Determine the (x, y) coordinate at the center of the cell enclosing the given text.  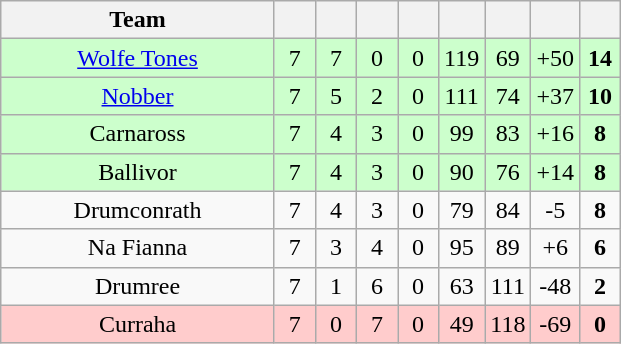
Ballivor (138, 172)
63 (462, 286)
5 (336, 96)
83 (508, 134)
95 (462, 248)
+14 (556, 172)
+50 (556, 58)
90 (462, 172)
-48 (556, 286)
10 (600, 96)
Drumconrath (138, 210)
1 (336, 286)
+16 (556, 134)
118 (508, 324)
+6 (556, 248)
Team (138, 20)
99 (462, 134)
Curraha (138, 324)
79 (462, 210)
84 (508, 210)
69 (508, 58)
Na Fianna (138, 248)
-69 (556, 324)
14 (600, 58)
76 (508, 172)
-5 (556, 210)
89 (508, 248)
+37 (556, 96)
49 (462, 324)
Wolfe Tones (138, 58)
Drumree (138, 286)
119 (462, 58)
74 (508, 96)
Nobber (138, 96)
Carnaross (138, 134)
